Determine the (x, y) coordinate at the center of the cell enclosing the given text.  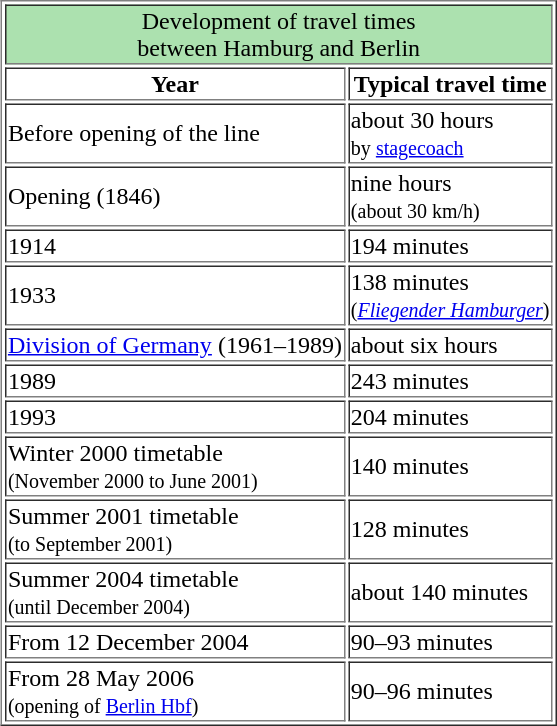
Typical travel time (450, 84)
Development of travel timesbetween Hamburg and Berlin (279, 34)
Division of Germany (1961–1989) (175, 344)
1989 (175, 380)
about 30 hoursby stagecoach (450, 134)
90–96 minutes (450, 692)
243 minutes (450, 380)
138 minutes(Fliegender Hamburger) (450, 296)
Before opening of the line (175, 134)
about six hours (450, 344)
1993 (175, 416)
1914 (175, 246)
204 minutes (450, 416)
Opening (1846) (175, 196)
194 minutes (450, 246)
128 minutes (450, 530)
Summer 2001 timetable(to September 2001) (175, 530)
about 140 minutes (450, 592)
Year (175, 84)
140 minutes (450, 466)
1933 (175, 296)
Winter 2000 timetable(November 2000 to June 2001) (175, 466)
Summer 2004 timetable(until December 2004) (175, 592)
From 28 May 2006(opening of Berlin Hbf) (175, 692)
90–93 minutes (450, 642)
From 12 December 2004 (175, 642)
nine hours(about 30 km/h) (450, 196)
